Output the [x, y] coordinate of the center of the cell containing the given text.  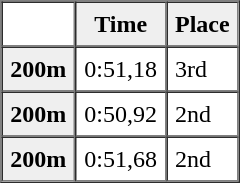
Place [202, 24]
0:51,68 [120, 158]
0:50,92 [120, 114]
3rd [202, 68]
0:51,18 [120, 68]
Time [120, 24]
